Identify which cell holds the provided text, then report its (X, Y) central coordinate. 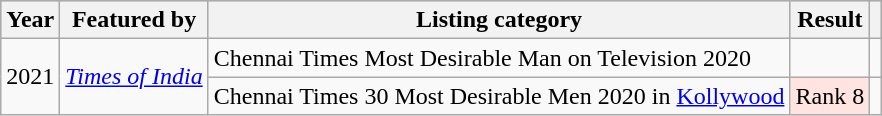
Year (30, 20)
Chennai Times 30 Most Desirable Men 2020 in Kollywood (499, 96)
Listing category (499, 20)
Chennai Times Most Desirable Man on Television 2020 (499, 58)
Featured by (134, 20)
Rank 8 (830, 96)
Times of India (134, 77)
2021 (30, 77)
Result (830, 20)
